Capture the cell that displays the provided text and extract its [x, y] central coordinate. 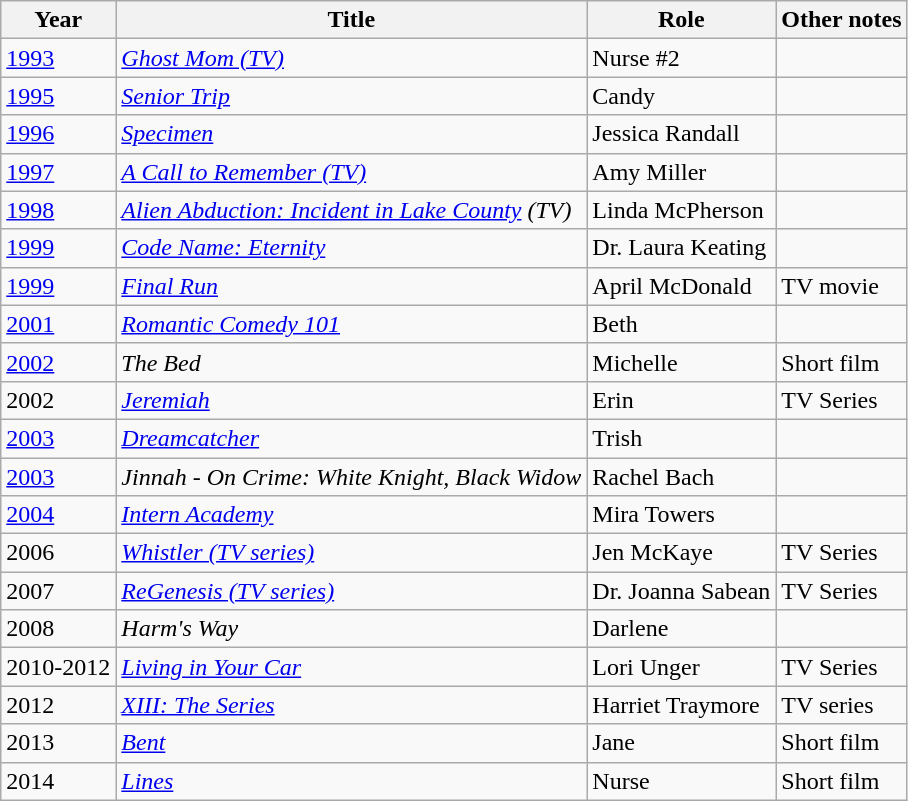
Jen McKaye [682, 553]
1998 [58, 210]
Ghost Mom (TV) [352, 58]
The Bed [352, 362]
Year [58, 20]
2004 [58, 515]
Dr. Joanna Sabean [682, 591]
2001 [58, 324]
Jane [682, 743]
1997 [58, 172]
Code Name: Eternity [352, 248]
Beth [682, 324]
Rachel Bach [682, 477]
Trish [682, 438]
2013 [58, 743]
1993 [58, 58]
Senior Trip [352, 96]
Jinnah - On Crime: White Knight, Black Widow [352, 477]
Mira Towers [682, 515]
Role [682, 20]
Amy Miller [682, 172]
2008 [58, 629]
Dr. Laura Keating [682, 248]
Nurse #2 [682, 58]
ReGenesis (TV series) [352, 591]
Bent [352, 743]
Romantic Comedy 101 [352, 324]
Harm's Way [352, 629]
Lori Unger [682, 667]
A Call to Remember (TV) [352, 172]
Intern Academy [352, 515]
Harriet Traymore [682, 705]
XIII: The Series [352, 705]
2006 [58, 553]
Jessica Randall [682, 134]
Linda McPherson [682, 210]
2010-2012 [58, 667]
TV series [842, 705]
Lines [352, 781]
Final Run [352, 286]
2014 [58, 781]
1995 [58, 96]
2007 [58, 591]
1996 [58, 134]
Dreamcatcher [352, 438]
Title [352, 20]
Erin [682, 400]
April McDonald [682, 286]
Michelle [682, 362]
Whistler (TV series) [352, 553]
Darlene [682, 629]
Candy [682, 96]
Alien Abduction: Incident in Lake County (TV) [352, 210]
Living in Your Car [352, 667]
2012 [58, 705]
Jeremiah [352, 400]
Other notes [842, 20]
TV movie [842, 286]
Nurse [682, 781]
Specimen [352, 134]
